Pinpoint the cell where the given text exists, returning its (x, y) midpoint coordinate. 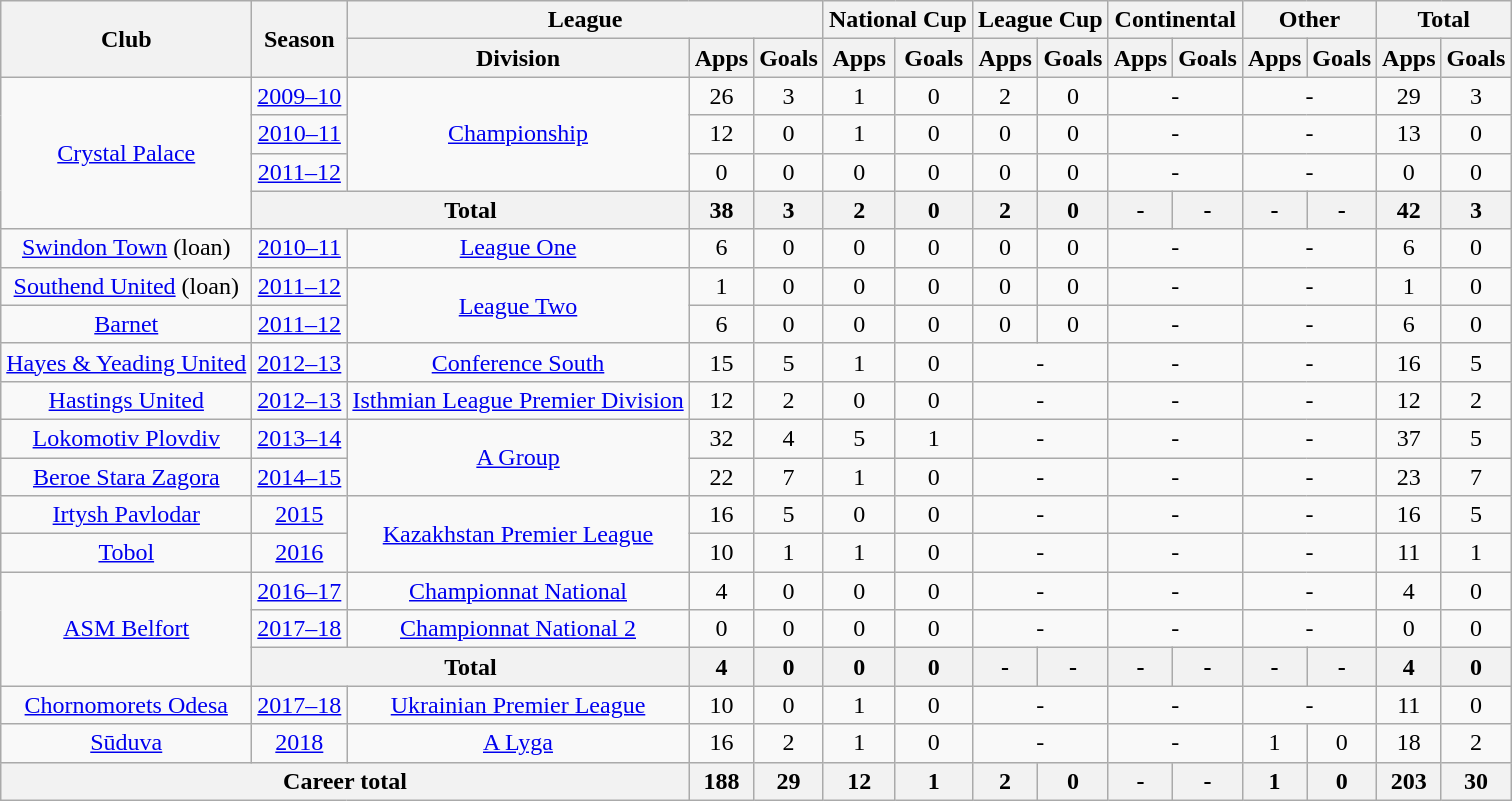
Kazakhstan Premier League (518, 534)
2016 (300, 553)
Conference South (518, 362)
Crystal Palace (126, 153)
Hayes & Yeading United (126, 362)
22 (721, 477)
38 (721, 210)
National Cup (898, 20)
ASM Belfort (126, 629)
37 (1409, 438)
Continental (1175, 20)
2014–15 (300, 477)
Sūduva (126, 743)
Southend United (loan) (126, 286)
Championnat National 2 (518, 629)
42 (1409, 210)
Championship (518, 134)
15 (721, 362)
A Lyga (518, 743)
Club (126, 39)
Chornomorets Odesa (126, 705)
Hastings United (126, 400)
2015 (300, 515)
A Group (518, 457)
Barnet (126, 324)
Career total (345, 781)
2016–17 (300, 591)
Beroe Stara Zagora (126, 477)
Irtysh Pavlodar (126, 515)
23 (1409, 477)
Division (518, 58)
Isthmian League Premier Division (518, 400)
Championnat National (518, 591)
League Cup (1040, 20)
Tobol (126, 553)
188 (721, 781)
2009–10 (300, 96)
2013–14 (300, 438)
League Two (518, 305)
Swindon Town (loan) (126, 248)
32 (721, 438)
Other (1309, 20)
2018 (300, 743)
18 (1409, 743)
30 (1476, 781)
26 (721, 96)
Season (300, 39)
League One (518, 248)
Lokomotiv Plovdiv (126, 438)
13 (1409, 134)
203 (1409, 781)
League (586, 20)
Ukrainian Premier League (518, 705)
